Identify which cell holds the provided text, then report its (X, Y) central coordinate. 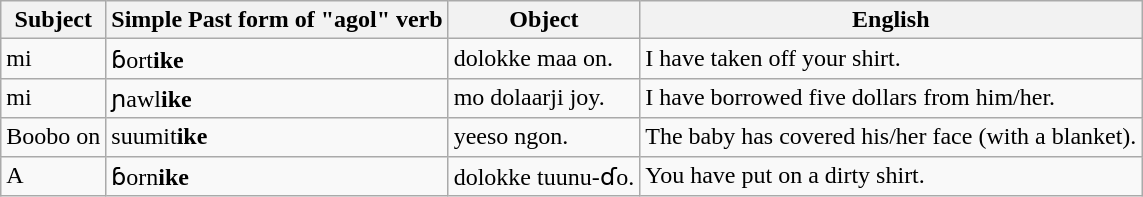
dolokke maa on. (544, 59)
Simple Past form of "agol" verb (277, 20)
I have borrowed five dollars from him/her. (891, 98)
ɓortike (277, 59)
suumitike (277, 137)
A (54, 176)
English (891, 20)
Subject (54, 20)
You have put on a dirty shirt. (891, 176)
mo dolaarji joy. (544, 98)
The baby has covered his/her face (with a blanket). (891, 137)
ɲawlike (277, 98)
I have taken off your shirt. (891, 59)
dolokke tuunu-ɗo. (544, 176)
ɓornike (277, 176)
Boobo on (54, 137)
yeeso ngon. (544, 137)
Object (544, 20)
